Detect which cell encompasses the target text, then output its [X, Y] center coordinate. 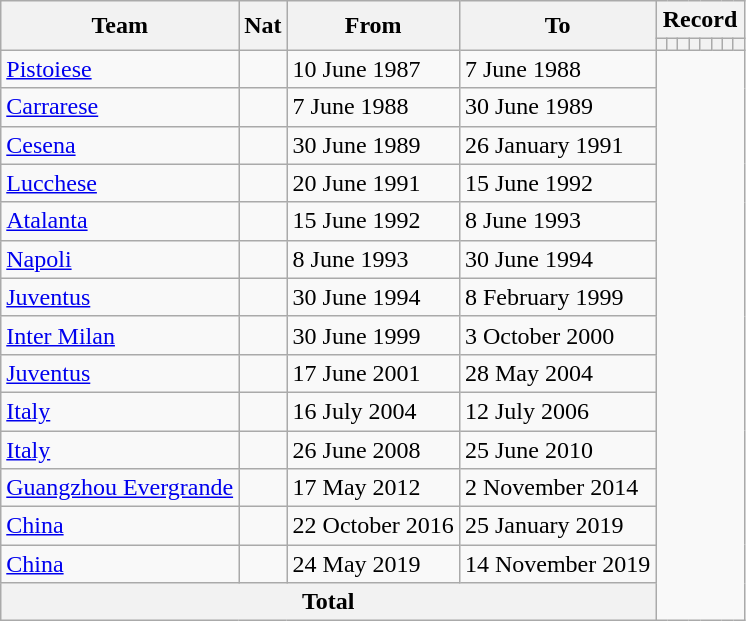
Napoli [120, 259]
Record [700, 20]
26 January 1991 [557, 145]
Pistoiese [120, 69]
26 June 2008 [373, 449]
22 October 2016 [373, 526]
Total [328, 602]
28 May 2004 [557, 373]
From [373, 26]
17 June 2001 [373, 373]
10 June 1987 [373, 69]
12 July 2006 [557, 411]
16 July 2004 [373, 411]
20 June 1991 [373, 183]
24 May 2019 [373, 564]
Lucchese [120, 183]
Guangzhou Evergrande [120, 488]
25 June 2010 [557, 449]
25 January 2019 [557, 526]
Team [120, 26]
To [557, 26]
30 June 1999 [373, 335]
2 November 2014 [557, 488]
Cesena [120, 145]
14 November 2019 [557, 564]
Inter Milan [120, 335]
Nat [263, 26]
Carrarese [120, 107]
3 October 2000 [557, 335]
8 February 1999 [557, 297]
17 May 2012 [373, 488]
Atalanta [120, 221]
